For the text-containing cell, return its midpoint in (X, Y) coordinate format. 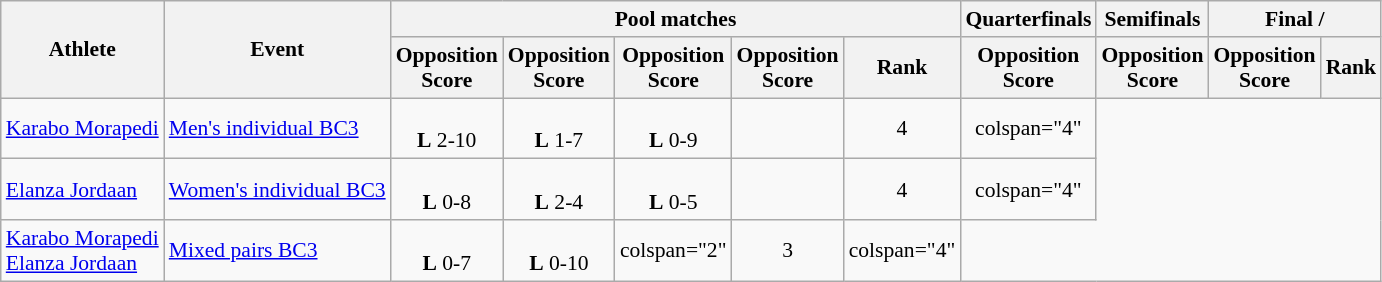
Men's individual BC3 (278, 128)
L 0-8 (447, 190)
Pool matches (676, 19)
Quarterfinals (1028, 19)
L 0-10 (559, 250)
Karabo MorapediElanza Jordaan (82, 250)
Elanza Jordaan (82, 190)
L 0-9 (674, 128)
3 (788, 250)
Karabo Morapedi (82, 128)
Women's individual BC3 (278, 190)
Mixed pairs BC3 (278, 250)
Final / (1294, 19)
Athlete (82, 50)
Semifinals (1152, 19)
L 1-7 (559, 128)
L 0-5 (674, 190)
L 2-10 (447, 128)
L 2-4 (559, 190)
colspan="2" (674, 250)
L 0-7 (447, 250)
Event (278, 50)
